Determine the (x, y) coordinate at the center of the cell enclosing the given text.  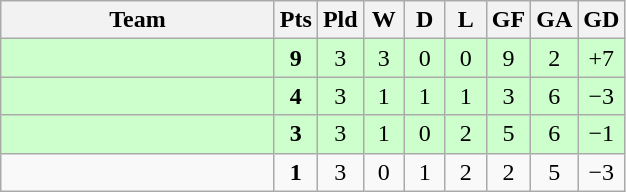
Pts (296, 20)
L (466, 20)
Pld (340, 20)
Team (138, 20)
+7 (602, 58)
GF (508, 20)
−1 (602, 134)
4 (296, 96)
W (384, 20)
GD (602, 20)
D (424, 20)
GA (554, 20)
